Determine the [X, Y] coordinate at the center of the cell enclosing the given text.  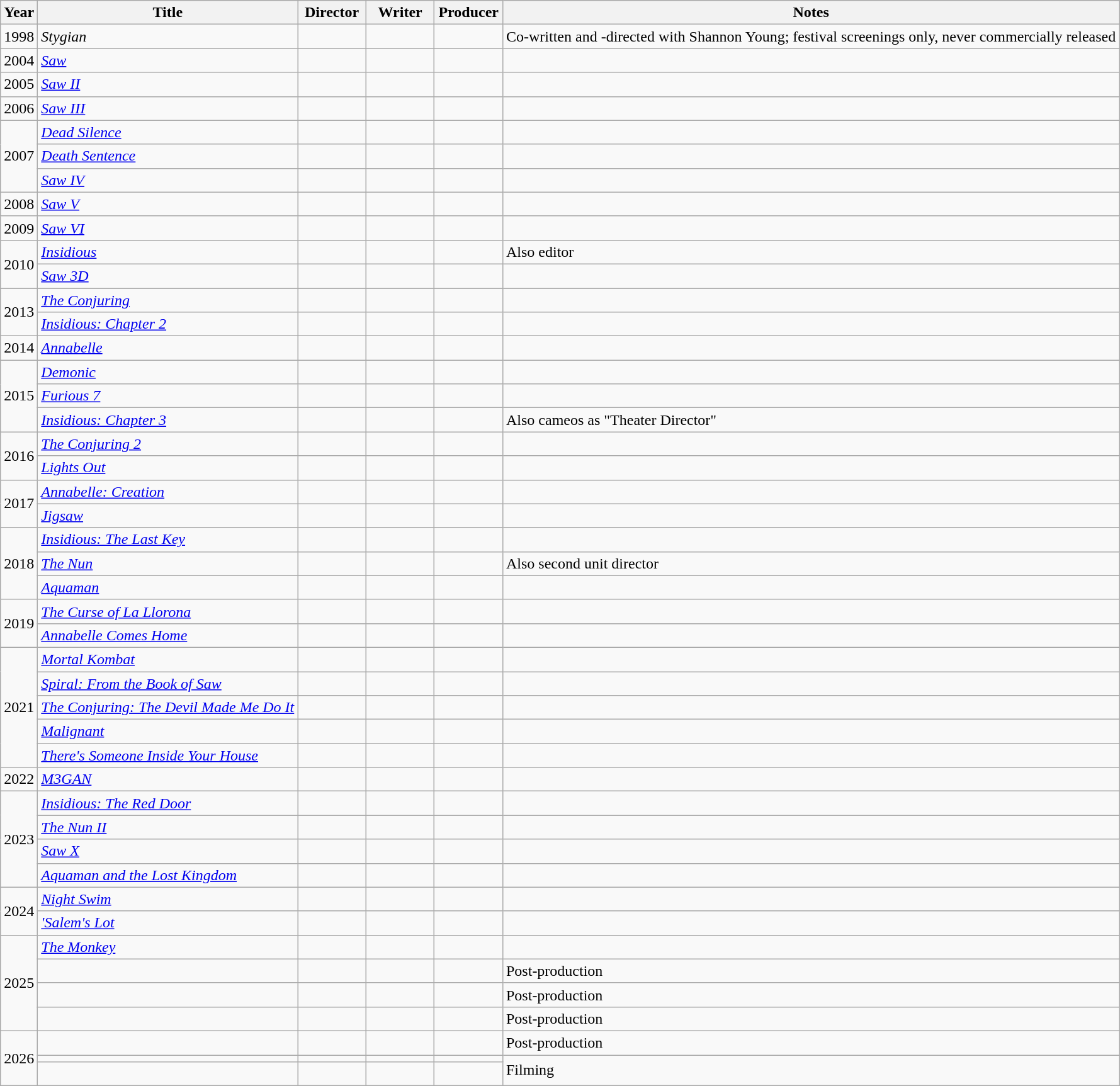
2024 [19, 911]
'Salem's Lot [167, 923]
Saw II [167, 84]
M3GAN [167, 779]
Aquaman [167, 587]
2015 [19, 396]
Furious 7 [167, 396]
Saw III [167, 108]
The Monkey [167, 947]
Also cameos as "Theater Director" [811, 420]
2016 [19, 456]
Malignant [167, 732]
The Curse of La Llorona [167, 611]
Title [167, 13]
Aquaman and the Lost Kingdom [167, 875]
Filming [811, 1070]
2019 [19, 623]
There's Someone Inside Your House [167, 755]
2025 [19, 983]
Jigsaw [167, 516]
2006 [19, 108]
2008 [19, 204]
2007 [19, 156]
Annabelle [167, 348]
Producer [468, 13]
Insidious: Chapter 2 [167, 324]
Stygian [167, 37]
Also editor [811, 252]
Dead Silence [167, 132]
Year [19, 13]
2017 [19, 504]
2010 [19, 264]
Spiral: From the Book of Saw [167, 683]
Insidious [167, 252]
The Conjuring [167, 300]
2023 [19, 839]
2021 [19, 707]
Co-written and -directed with Shannon Young; festival screenings only, never commercially released [811, 37]
Also second unit director [811, 563]
Lights Out [167, 468]
Saw V [167, 204]
2018 [19, 563]
1998 [19, 37]
Insidious: The Red Door [167, 803]
Notes [811, 13]
Annabelle Comes Home [167, 635]
2005 [19, 84]
The Nun [167, 563]
2026 [19, 1058]
Insidious: Chapter 3 [167, 420]
Mortal Kombat [167, 659]
Insidious: The Last Key [167, 540]
The Conjuring: The Devil Made Me Do It [167, 708]
Saw [167, 60]
The Conjuring 2 [167, 444]
Saw VI [167, 228]
Saw IV [167, 180]
Demonic [167, 372]
Night Swim [167, 899]
2014 [19, 348]
Annabelle: Creation [167, 492]
2009 [19, 228]
Saw X [167, 851]
2022 [19, 779]
Writer [400, 13]
The Nun II [167, 827]
2013 [19, 312]
Saw 3D [167, 276]
Director [332, 13]
2004 [19, 60]
Death Sentence [167, 156]
